For the text-containing cell, return its midpoint in (X, Y) coordinate format. 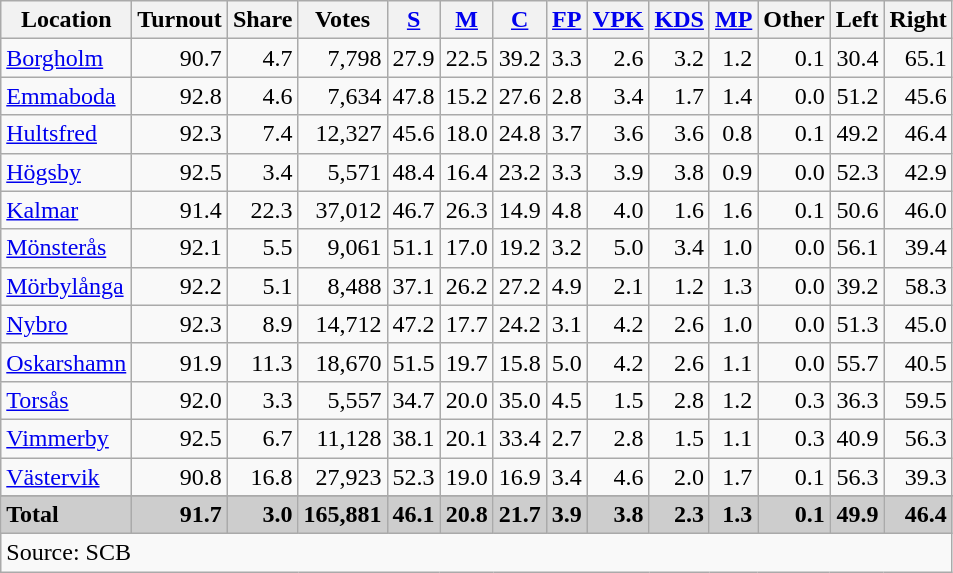
12,327 (342, 134)
90.8 (180, 477)
91.4 (180, 210)
6.7 (262, 438)
7,634 (342, 96)
17.0 (466, 248)
19.7 (466, 362)
Hultsfred (66, 134)
Nybro (66, 324)
33.4 (520, 438)
Source: SCB (477, 553)
4.0 (618, 210)
19.0 (466, 477)
Högsby (66, 172)
Mörbylånga (66, 286)
46.7 (414, 210)
26.2 (466, 286)
4.7 (262, 58)
8,488 (342, 286)
VPK (618, 20)
0.8 (733, 134)
2.3 (679, 515)
Oskarshamn (66, 362)
2.0 (679, 477)
51.5 (414, 362)
20.8 (466, 515)
Borgholm (66, 58)
49.2 (857, 134)
92.2 (180, 286)
11,128 (342, 438)
48.4 (414, 172)
7.4 (262, 134)
Kalmar (66, 210)
51.3 (857, 324)
24.2 (520, 324)
5.5 (262, 248)
16.4 (466, 172)
165,881 (342, 515)
0.9 (733, 172)
4.8 (566, 210)
Turnout (180, 20)
Votes (342, 20)
24.8 (520, 134)
40.5 (918, 362)
16.9 (520, 477)
MP (733, 20)
Mönsterås (66, 248)
19.2 (520, 248)
27,923 (342, 477)
35.0 (520, 400)
38.1 (414, 438)
22.5 (466, 58)
FP (566, 20)
27.6 (520, 96)
58.3 (918, 286)
5.1 (262, 286)
92.8 (180, 96)
Left (857, 20)
17.7 (466, 324)
Right (918, 20)
1.4 (733, 96)
Vimmerby (66, 438)
65.1 (918, 58)
23.2 (520, 172)
8.9 (262, 324)
11.3 (262, 362)
55.7 (857, 362)
91.9 (180, 362)
42.9 (918, 172)
39.3 (918, 477)
27.9 (414, 58)
22.3 (262, 210)
59.5 (918, 400)
2.7 (566, 438)
Västervik (66, 477)
36.3 (857, 400)
5,557 (342, 400)
50.6 (857, 210)
21.7 (520, 515)
4.5 (566, 400)
90.7 (180, 58)
KDS (679, 20)
Other (794, 20)
56.1 (857, 248)
Total (66, 515)
16.8 (262, 477)
18,670 (342, 362)
18.0 (466, 134)
M (466, 20)
26.3 (466, 210)
27.2 (520, 286)
Torsås (66, 400)
Share (262, 20)
91.7 (180, 515)
15.2 (466, 96)
45.0 (918, 324)
14.9 (520, 210)
3.0 (262, 515)
S (414, 20)
20.0 (466, 400)
30.4 (857, 58)
2.1 (618, 286)
47.8 (414, 96)
3.1 (566, 324)
4.9 (566, 286)
15.8 (520, 362)
46.1 (414, 515)
Location (66, 20)
3.7 (566, 134)
9,061 (342, 248)
7,798 (342, 58)
51.1 (414, 248)
47.2 (414, 324)
92.1 (180, 248)
37.1 (414, 286)
20.1 (466, 438)
34.7 (414, 400)
51.2 (857, 96)
40.9 (857, 438)
39.4 (918, 248)
5,571 (342, 172)
14,712 (342, 324)
49.9 (857, 515)
37,012 (342, 210)
92.0 (180, 400)
46.0 (918, 210)
Emmaboda (66, 96)
C (520, 20)
